Determine the [x, y] coordinate at the center of the cell enclosing the given text.  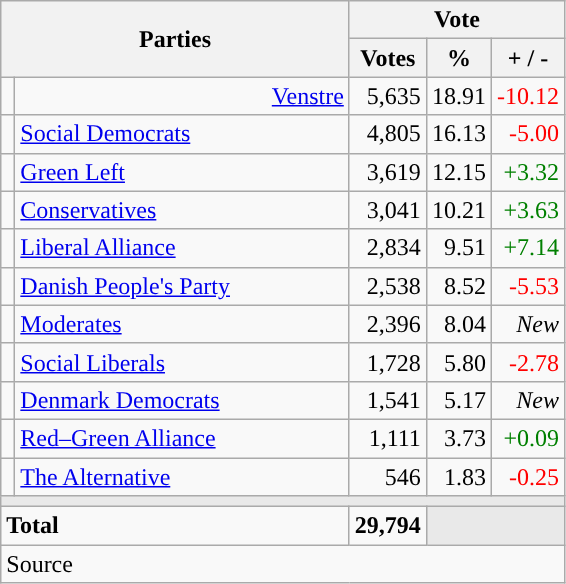
-2.78 [528, 362]
Red–Green Alliance [182, 438]
Votes [388, 58]
-5.00 [528, 134]
Venstre [182, 96]
-10.12 [528, 96]
546 [388, 477]
1,728 [388, 362]
Social Democrats [182, 134]
10.21 [458, 210]
5,635 [388, 96]
2,538 [388, 286]
Moderates [182, 324]
+3.32 [528, 172]
9.51 [458, 248]
Liberal Alliance [182, 248]
8.04 [458, 324]
3,041 [388, 210]
Total [176, 526]
5.17 [458, 400]
2,834 [388, 248]
29,794 [388, 526]
+3.63 [528, 210]
8.52 [458, 286]
5.80 [458, 362]
Danish People's Party [182, 286]
4,805 [388, 134]
18.91 [458, 96]
Source [283, 564]
1.83 [458, 477]
Social Liberals [182, 362]
+7.14 [528, 248]
1,541 [388, 400]
12.15 [458, 172]
-0.25 [528, 477]
3.73 [458, 438]
+ / - [528, 58]
2,396 [388, 324]
-5.53 [528, 286]
The Alternative [182, 477]
% [458, 58]
Conservatives [182, 210]
16.13 [458, 134]
1,111 [388, 438]
3,619 [388, 172]
+0.09 [528, 438]
Green Left [182, 172]
Parties [176, 39]
Denmark Democrats [182, 400]
Vote [456, 20]
